Search for the cell housing the specified text and yield its [X, Y] center coordinate. 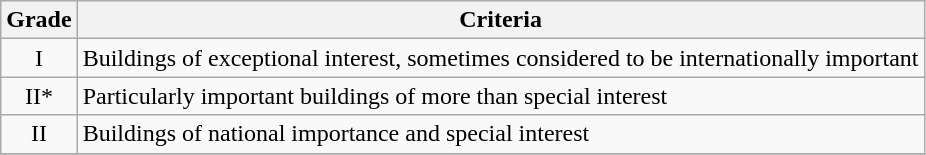
Buildings of national importance and special interest [500, 134]
II [39, 134]
Particularly important buildings of more than special interest [500, 96]
Criteria [500, 20]
II* [39, 96]
I [39, 58]
Buildings of exceptional interest, sometimes considered to be internationally important [500, 58]
Grade [39, 20]
